Return the [X, Y] coordinate for the center point of the cell that contains the specified text.  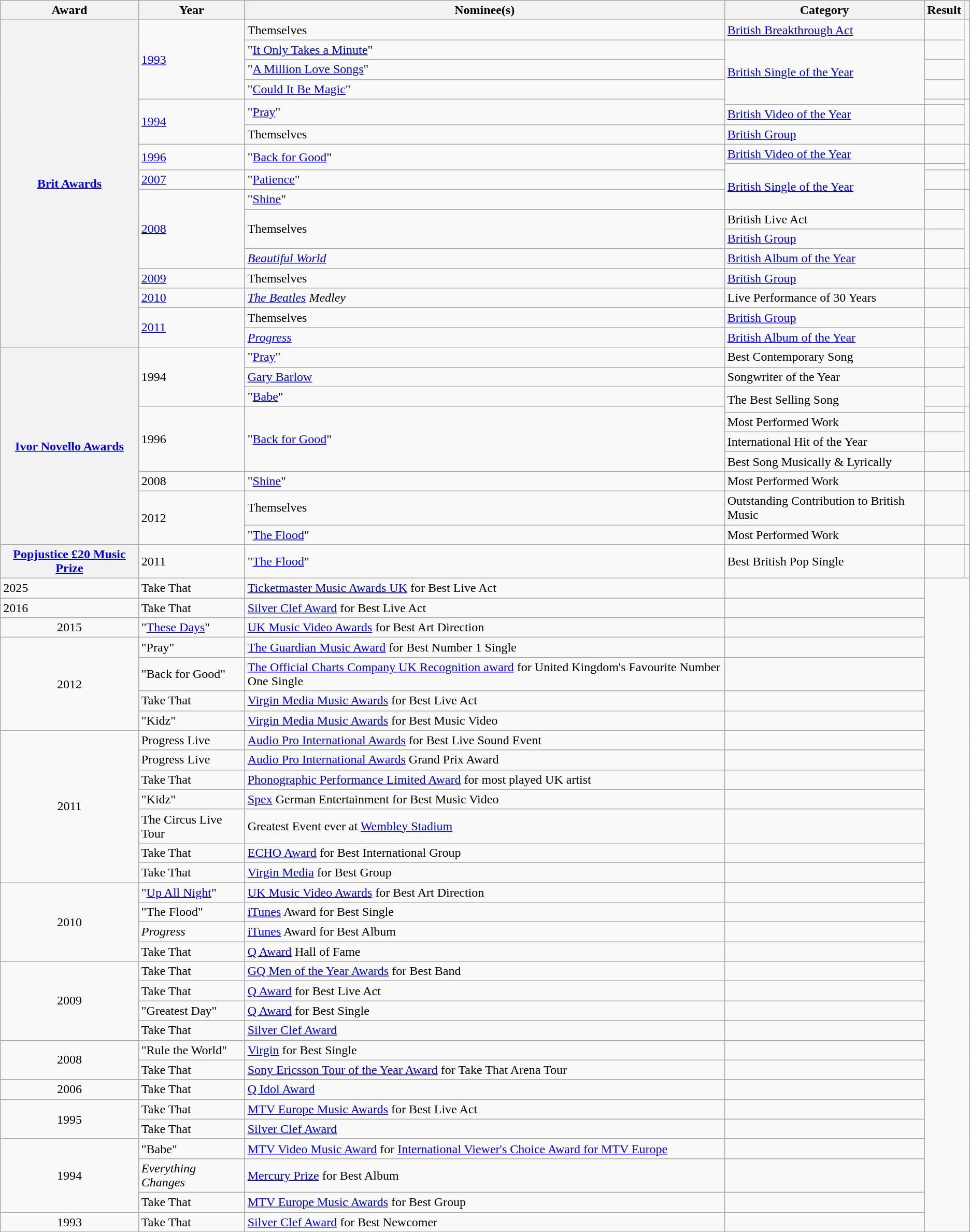
Result [944, 10]
Greatest Event ever at Wembley Stadium [484, 826]
Q Award for Best Live Act [484, 991]
"It Only Takes a Minute" [484, 50]
The Circus Live Tour [192, 826]
The Beatles Medley [484, 298]
Best Contemporary Song [824, 357]
Ticketmaster Music Awards UK for Best Live Act [484, 588]
2025 [69, 588]
"A Million Love Songs" [484, 69]
Songwriter of the Year [824, 377]
Virgin for Best Single [484, 1050]
Q Award Hall of Fame [484, 952]
Gary Barlow [484, 377]
Q Idol Award [484, 1089]
2016 [69, 608]
Everything Changes [192, 1176]
"These Days" [192, 628]
GQ Men of the Year Awards for Best Band [484, 971]
2015 [69, 628]
Virgin Media Music Awards for Best Live Act [484, 701]
The Best Selling Song [824, 399]
"Greatest Day" [192, 1011]
Mercury Prize for Best Album [484, 1176]
"Rule the World" [192, 1050]
Audio Pro International Awards Grand Prix Award [484, 760]
International Hit of the Year [824, 442]
Brit Awards [69, 183]
British Live Act [824, 219]
Popjustice £20 Music Prize [69, 562]
The Guardian Music Award for Best Number 1 Single [484, 647]
Category [824, 10]
Phonographic Performance Limited Award for most played UK artist [484, 780]
1995 [69, 1119]
Silver Clef Award for Best Live Act [484, 608]
2006 [69, 1089]
Silver Clef Award for Best Newcomer [484, 1222]
2007 [192, 179]
Best British Pop Single [824, 562]
"Could It Be Magic" [484, 89]
Sony Ericsson Tour of the Year Award for Take That Arena Tour [484, 1070]
Year [192, 10]
"Up All Night" [192, 892]
Ivor Novello Awards [69, 446]
MTV Europe Music Awards for Best Group [484, 1202]
Q Award for Best Single [484, 1011]
Award [69, 10]
iTunes Award for Best Album [484, 932]
Spex German Entertainment for Best Music Video [484, 799]
Live Performance of 30 Years [824, 298]
"Patience" [484, 179]
MTV Europe Music Awards for Best Live Act [484, 1109]
The Official Charts Company UK Recognition award for United Kingdom's Favourite Number One Single [484, 674]
MTV Video Music Award for International Viewer's Choice Award for MTV Europe [484, 1149]
Audio Pro International Awards for Best Live Sound Event [484, 740]
Beautiful World [484, 259]
iTunes Award for Best Single [484, 912]
Outstanding Contribution to British Music [824, 508]
ECHO Award for Best International Group [484, 853]
Best Song Musically & Lyrically [824, 461]
Nominee(s) [484, 10]
Virgin Media Music Awards for Best Music Video [484, 720]
British Breakthrough Act [824, 30]
Virgin Media for Best Group [484, 872]
